Find where the given text appears and provide that cell's center as [x, y] coordinate. 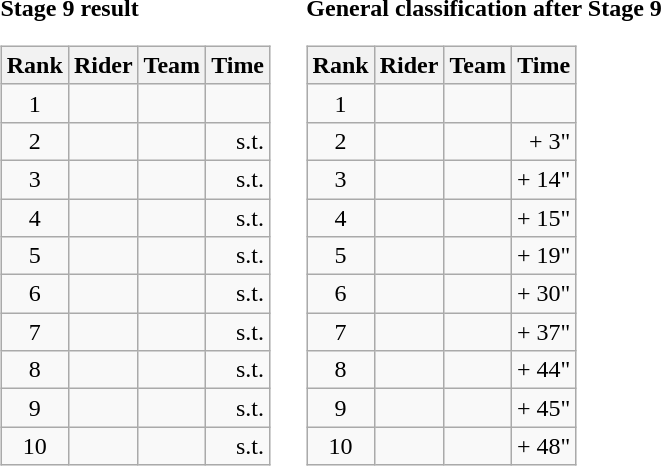
+ 3" [543, 141]
+ 37" [543, 332]
+ 19" [543, 256]
+ 48" [543, 446]
+ 14" [543, 179]
+ 15" [543, 217]
+ 45" [543, 408]
+ 44" [543, 370]
+ 30" [543, 294]
